Determine the (X, Y) coordinate at the center of the cell enclosing the given text.  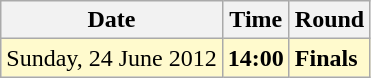
Sunday, 24 June 2012 (112, 58)
14:00 (256, 58)
Finals (329, 58)
Round (329, 20)
Date (112, 20)
Time (256, 20)
